Return [x, y] of the center of cell containing provided text 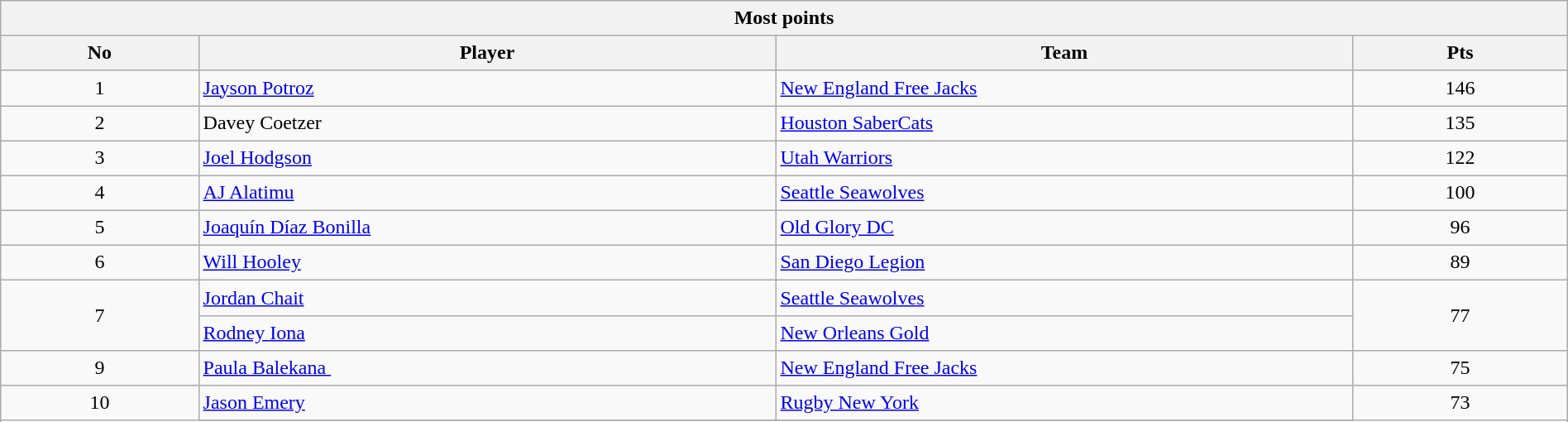
2 [99, 123]
Joel Hodgson [487, 158]
122 [1460, 158]
146 [1460, 88]
89 [1460, 263]
Paula Balekana [487, 367]
5 [99, 228]
Team [1064, 53]
75 [1460, 367]
96 [1460, 228]
No [99, 53]
4 [99, 193]
6 [99, 263]
Player [487, 53]
Jayson Potroz [487, 88]
7 [99, 316]
AJ Alatimu [487, 193]
10 [99, 403]
Old Glory DC [1064, 228]
Joaquín Díaz Bonilla [487, 228]
Most points [784, 18]
Utah Warriors [1064, 158]
Rugby New York [1064, 403]
Jordan Chait [487, 298]
Houston SaberCats [1064, 123]
3 [99, 158]
Will Hooley [487, 263]
77 [1460, 316]
Davey Coetzer [487, 123]
135 [1460, 123]
New Orleans Gold [1064, 333]
100 [1460, 193]
9 [99, 367]
1 [99, 88]
Pts [1460, 53]
73 [1460, 403]
Jason Emery [487, 403]
Rodney Iona [487, 333]
San Diego Legion [1064, 263]
